Search for the cell housing the specified text and yield its (x, y) center coordinate. 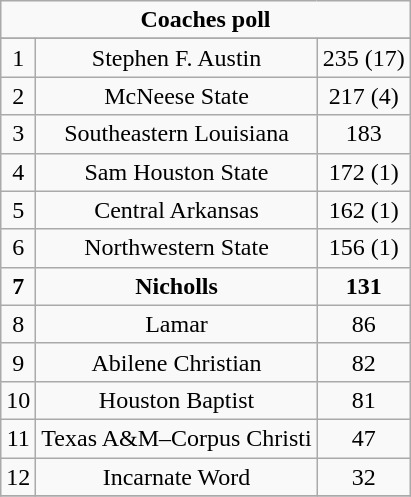
162 (1) (364, 210)
Houston Baptist (176, 400)
3 (18, 134)
Coaches poll (206, 20)
11 (18, 438)
32 (364, 477)
Nicholls (176, 286)
81 (364, 400)
Central Arkansas (176, 210)
82 (364, 362)
9 (18, 362)
8 (18, 324)
Southeastern Louisiana (176, 134)
86 (364, 324)
4 (18, 172)
183 (364, 134)
5 (18, 210)
2 (18, 96)
1 (18, 58)
McNeese State (176, 96)
7 (18, 286)
Northwestern State (176, 248)
Stephen F. Austin (176, 58)
Texas A&M–Corpus Christi (176, 438)
10 (18, 400)
12 (18, 477)
235 (17) (364, 58)
47 (364, 438)
Abilene Christian (176, 362)
156 (1) (364, 248)
Lamar (176, 324)
131 (364, 286)
Incarnate Word (176, 477)
Sam Houston State (176, 172)
6 (18, 248)
172 (1) (364, 172)
217 (4) (364, 96)
